Provide the (x, y) coordinate of the cell's center where the given text is located.  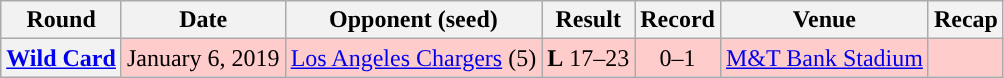
Recap (966, 20)
Wild Card (62, 58)
Round (62, 20)
Date (203, 20)
January 6, 2019 (203, 58)
L 17–23 (588, 58)
Los Angeles Chargers (5) (414, 58)
Venue (824, 20)
M&T Bank Stadium (824, 58)
Opponent (seed) (414, 20)
0–1 (678, 58)
Result (588, 20)
Record (678, 20)
